Find where the given text appears and provide that cell's center as [x, y] coordinate. 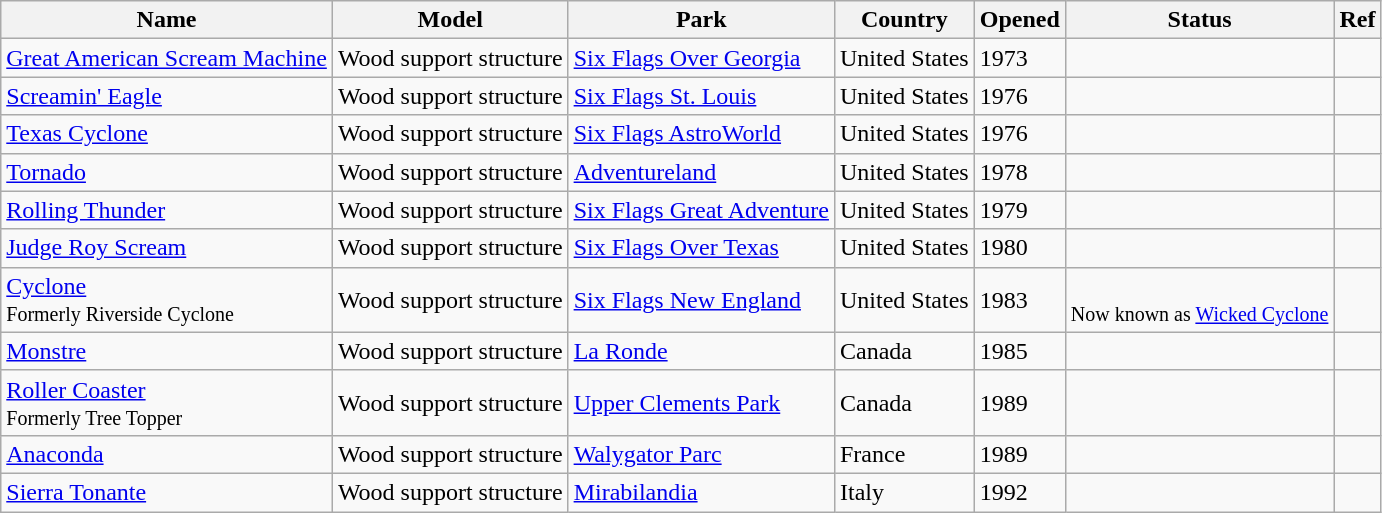
Opened [1020, 20]
Anaconda [167, 454]
Six Flags Over Georgia [701, 58]
Monstre [167, 351]
Six Flags Over Texas [701, 248]
Great American Scream Machine [167, 58]
Park [701, 20]
Adventureland [701, 172]
Screamin' Eagle [167, 96]
1973 [1020, 58]
1978 [1020, 172]
1983 [1020, 300]
1979 [1020, 210]
Mirabilandia [701, 492]
Texas Cyclone [167, 134]
Status [1200, 20]
La Ronde [701, 351]
1985 [1020, 351]
1980 [1020, 248]
1992 [1020, 492]
Roller CoasterFormerly Tree Topper [167, 402]
Tornado [167, 172]
Country [904, 20]
Now known as Wicked Cyclone [1200, 300]
Italy [904, 492]
CycloneFormerly Riverside Cyclone [167, 300]
Six Flags New England [701, 300]
Six Flags AstroWorld [701, 134]
Model [450, 20]
Six Flags St. Louis [701, 96]
Sierra Tonante [167, 492]
Name [167, 20]
France [904, 454]
Walygator Parc [701, 454]
Six Flags Great Adventure [701, 210]
Ref [1358, 20]
Rolling Thunder [167, 210]
Judge Roy Scream [167, 248]
Upper Clements Park [701, 402]
